Provide the [x, y] coordinate of the cell's center where the given text is located.  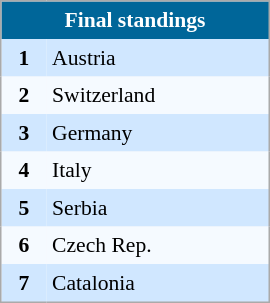
1 [24, 58]
3 [24, 133]
7 [24, 283]
Final standings [135, 20]
Germany [158, 133]
4 [24, 171]
2 [24, 95]
5 [24, 208]
Catalonia [158, 283]
Czech Rep. [158, 245]
6 [24, 245]
Switzerland [158, 95]
Austria [158, 58]
Serbia [158, 208]
Italy [158, 171]
